For the text-containing cell, return its midpoint in (X, Y) coordinate format. 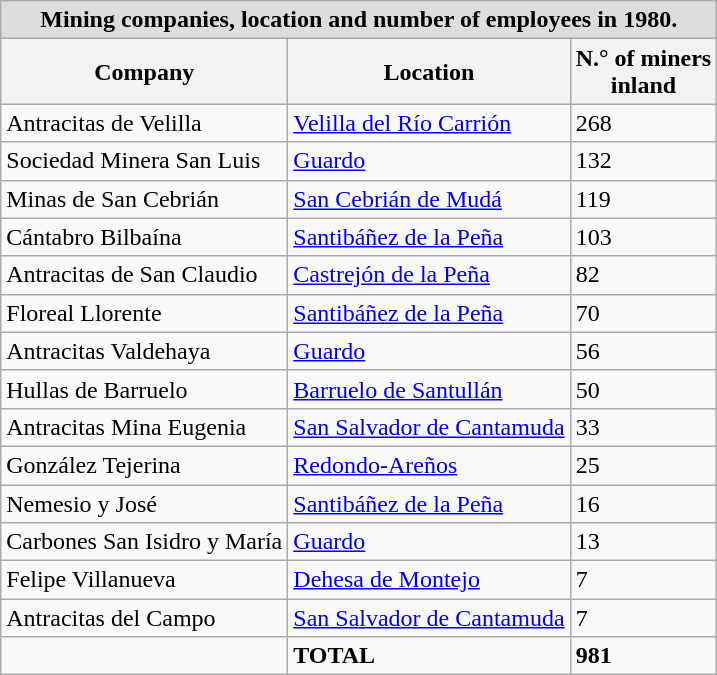
Antracitas Valdehaya (144, 351)
Floreal Llorente (144, 313)
Minas de San Cebrián (144, 199)
Antracitas de San Claudio (144, 275)
Location (429, 72)
119 (644, 199)
Antracitas de Velilla (144, 123)
Barruelo de Santullán (429, 389)
Mining companies, location and number of employees in 1980. (359, 20)
Sociedad Minera San Luis (144, 161)
56 (644, 351)
132 (644, 161)
70 (644, 313)
San Cebrián de Mudá (429, 199)
Company (144, 72)
268 (644, 123)
25 (644, 465)
Felipe Villanueva (144, 580)
Nemesio y José (144, 503)
Redondo-Areños (429, 465)
Dehesa de Montejo (429, 580)
Velilla del Río Carrión (429, 123)
13 (644, 542)
Hullas de Barruelo (144, 389)
González Tejerina (144, 465)
82 (644, 275)
Antracitas Mina Eugenia (144, 427)
981 (644, 656)
Antracitas del Campo (144, 618)
50 (644, 389)
33 (644, 427)
Cántabro Bilbaína (144, 237)
Castrejón de la Peña (429, 275)
N.° of minersinland (644, 72)
103 (644, 237)
TOTAL (429, 656)
Carbones San Isidro y María (144, 542)
16 (644, 503)
